For the text-containing cell, return its midpoint in (x, y) coordinate format. 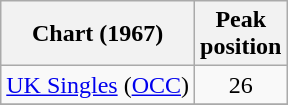
26 (241, 85)
Peakposition (241, 34)
UK Singles (OCC) (98, 85)
Chart (1967) (98, 34)
